Return the (x, y) coordinate for the center point of the cell that contains the specified text.  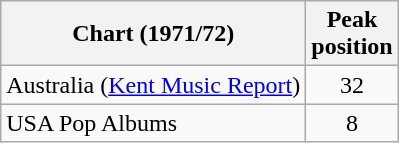
Peakposition (352, 34)
Chart (1971/72) (154, 34)
32 (352, 85)
USA Pop Albums (154, 123)
8 (352, 123)
Australia (Kent Music Report) (154, 85)
